Find where the given text appears and provide that cell's center as (x, y) coordinate. 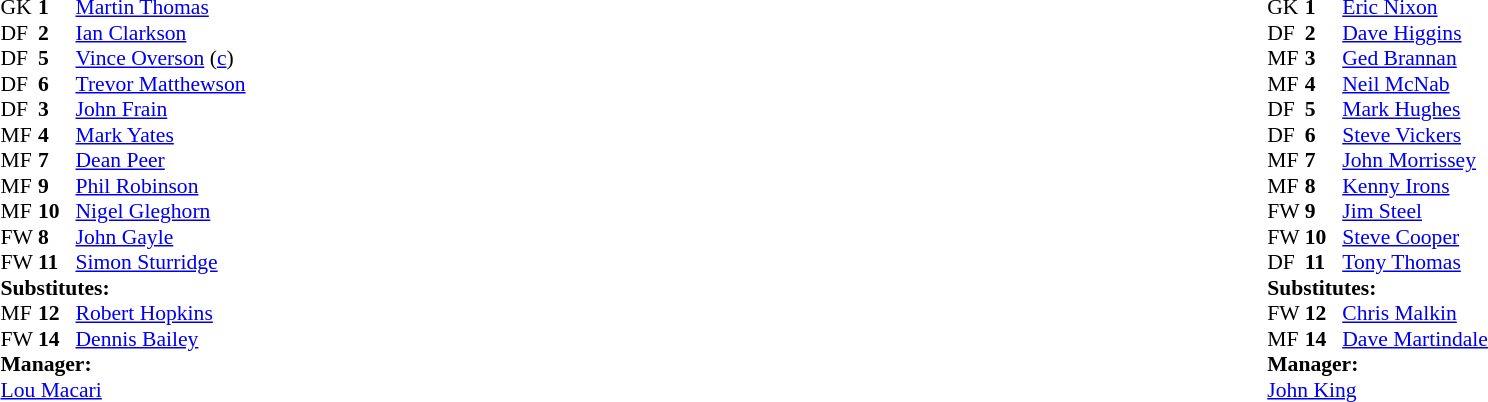
John Frain (188, 109)
Simon Sturridge (188, 263)
Mark Yates (188, 135)
Substitutes: (150, 288)
Phil Robinson (188, 186)
Robert Hopkins (188, 313)
Nigel Gleghorn (188, 211)
Manager: (150, 365)
Trevor Matthewson (188, 84)
Dean Peer (188, 161)
Vince Overson (c) (188, 59)
Dennis Bailey (188, 339)
Ian Clarkson (188, 33)
John Gayle (188, 237)
